Search for the cell housing the specified text and yield its (X, Y) center coordinate. 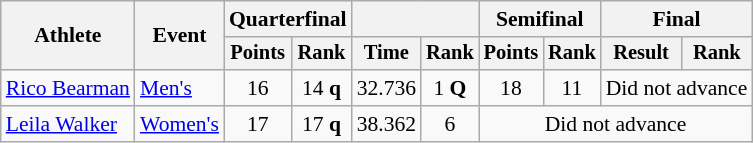
Event (180, 36)
17 q (321, 124)
Final (677, 19)
Athlete (68, 36)
16 (258, 88)
6 (450, 124)
Time (386, 54)
38.362 (386, 124)
Leila Walker (68, 124)
Result (642, 54)
11 (572, 88)
Men's (180, 88)
17 (258, 124)
Women's (180, 124)
32.736 (386, 88)
Semifinal (540, 19)
Rico Bearman (68, 88)
14 q (321, 88)
18 (511, 88)
1 Q (450, 88)
Quarterfinal (288, 19)
